Locate the cell with the specified text and output its (X, Y) center coordinate. 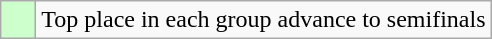
Top place in each group advance to semifinals (264, 20)
